For the text-containing cell, return its midpoint in (x, y) coordinate format. 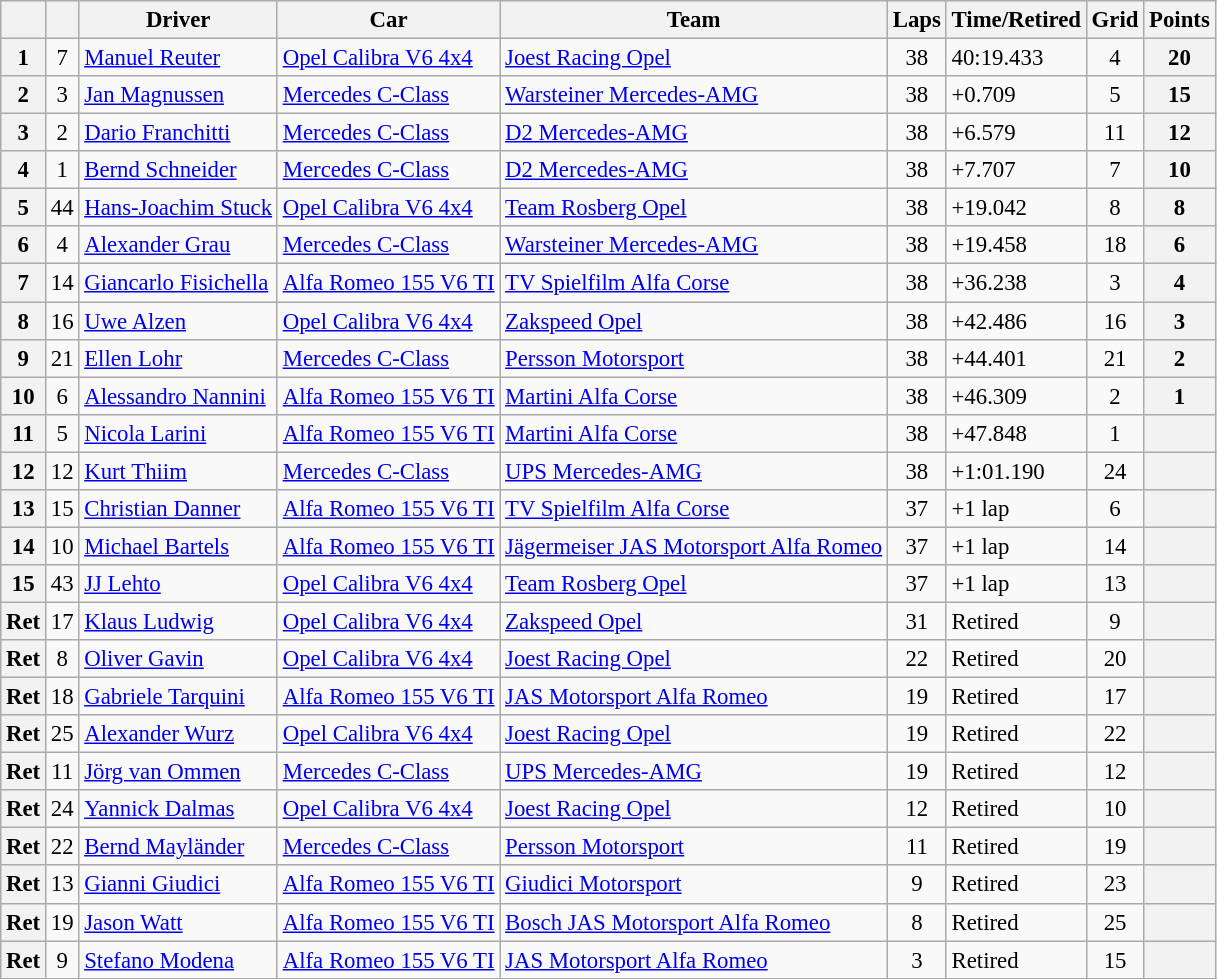
+44.401 (1016, 358)
Jason Watt (178, 922)
Jan Magnussen (178, 95)
Laps (916, 20)
44 (62, 208)
40:19.433 (1016, 58)
Ellen Lohr (178, 358)
Hans-Joachim Stuck (178, 208)
Klaus Ludwig (178, 621)
Car (388, 20)
Bernd Mayländer (178, 847)
Christian Danner (178, 509)
Manuel Reuter (178, 58)
+1:01.190 (1016, 471)
+36.238 (1016, 283)
+42.486 (1016, 321)
+7.707 (1016, 170)
Team (694, 20)
Bernd Schneider (178, 170)
Nicola Larini (178, 433)
+46.309 (1016, 396)
JJ Lehto (178, 584)
Stefano Modena (178, 960)
Michael Bartels (178, 546)
Gianni Giudici (178, 885)
+6.579 (1016, 133)
43 (62, 584)
+47.848 (1016, 433)
Bosch JAS Motorsport Alfa Romeo (694, 922)
Giancarlo Fisichella (178, 283)
Jörg van Ommen (178, 772)
Oliver Gavin (178, 659)
Time/Retired (1016, 20)
Kurt Thiim (178, 471)
Alexander Grau (178, 245)
Alessandro Nannini (178, 396)
+0.709 (1016, 95)
Points (1180, 20)
Yannick Dalmas (178, 809)
Gabriele Tarquini (178, 697)
+19.042 (1016, 208)
Alexander Wurz (178, 734)
Dario Franchitti (178, 133)
31 (916, 621)
Uwe Alzen (178, 321)
Jägermeiser JAS Motorsport Alfa Romeo (694, 546)
Giudici Motorsport (694, 885)
Grid (1114, 20)
23 (1114, 885)
Driver (178, 20)
+19.458 (1016, 245)
